Return [X, Y] of the center of cell containing provided text 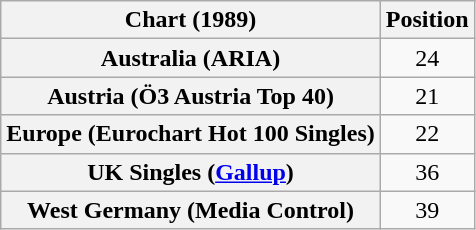
Chart (1989) [191, 20]
Position [427, 20]
West Germany (Media Control) [191, 210]
39 [427, 210]
36 [427, 172]
Europe (Eurochart Hot 100 Singles) [191, 134]
Austria (Ö3 Austria Top 40) [191, 96]
24 [427, 58]
UK Singles (Gallup) [191, 172]
Australia (ARIA) [191, 58]
22 [427, 134]
21 [427, 96]
